Locate the cell with the specified text and output its (x, y) center coordinate. 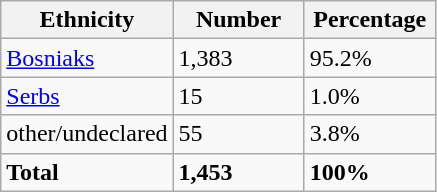
Bosniaks (87, 58)
1,453 (238, 172)
other/undeclared (87, 134)
Number (238, 20)
Percentage (370, 20)
55 (238, 134)
15 (238, 96)
100% (370, 172)
95.2% (370, 58)
Serbs (87, 96)
1.0% (370, 96)
3.8% (370, 134)
Ethnicity (87, 20)
1,383 (238, 58)
Total (87, 172)
